Return the (X, Y) coordinate for the center point of the cell that contains the specified text.  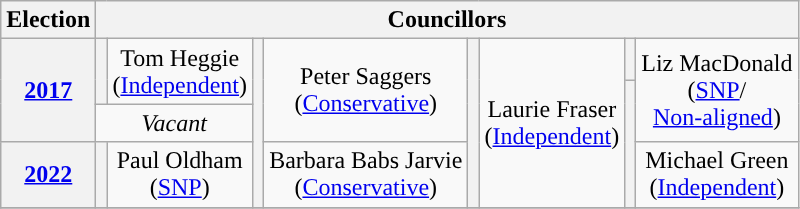
Barbara Babs Jarvie (Conservative) (366, 174)
Michael Green (Independent) (717, 174)
Liz MacDonald (SNP/Non-aligned) (717, 90)
Peter Saggers (Conservative) (366, 90)
Election (48, 20)
Paul Oldham (SNP) (180, 174)
Vacant (174, 123)
Laurie Fraser (Independent) (552, 123)
2017 (48, 90)
2022 (48, 174)
Tom Heggie (Independent) (180, 72)
Councillors (447, 20)
